Capture the cell that displays the provided text and extract its (x, y) central coordinate. 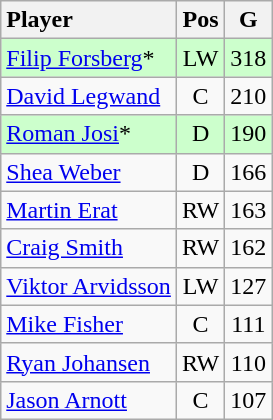
G (248, 20)
Ryan Johansen (89, 362)
127 (248, 286)
Filip Forsberg* (89, 58)
Mike Fisher (89, 324)
Pos (200, 20)
Shea Weber (89, 172)
166 (248, 172)
210 (248, 96)
Martin Erat (89, 210)
190 (248, 134)
110 (248, 362)
318 (248, 58)
David Legwand (89, 96)
111 (248, 324)
Viktor Arvidsson (89, 286)
Craig Smith (89, 248)
Player (89, 20)
107 (248, 400)
Jason Arnott (89, 400)
Roman Josi* (89, 134)
163 (248, 210)
162 (248, 248)
